Capture the cell that displays the provided text and extract its [x, y] central coordinate. 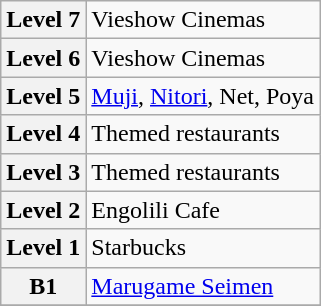
Level 5 [44, 96]
Marugame Seimen [203, 286]
Level 2 [44, 210]
Starbucks [203, 248]
Muji, Nitori, Net, Poya [203, 96]
B1 [44, 286]
Level 7 [44, 20]
Level 6 [44, 58]
Engolili Cafe [203, 210]
Level 3 [44, 172]
Level 4 [44, 134]
Level 1 [44, 248]
